Return the (X, Y) coordinate for the center point of the cell that contains the specified text.  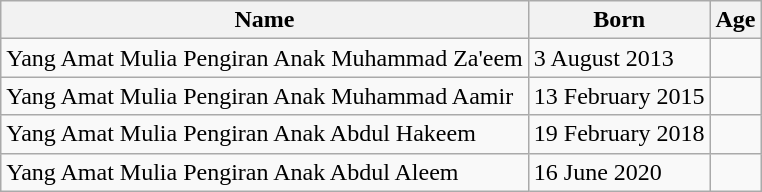
3 August 2013 (619, 58)
Age (736, 20)
Name (265, 20)
Yang Amat Mulia Pengiran Anak Muhammad Za'eem (265, 58)
13 February 2015 (619, 96)
19 February 2018 (619, 134)
16 June 2020 (619, 172)
Yang Amat Mulia Pengiran Anak Abdul Hakeem (265, 134)
Yang Amat Mulia Pengiran Anak Muhammad Aamir (265, 96)
Born (619, 20)
Yang Amat Mulia Pengiran Anak Abdul Aleem (265, 172)
